Determine the [x, y] coordinate at the center of the cell enclosing the given text.  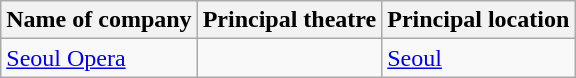
Principal theatre [290, 20]
Principal location [478, 20]
Seoul Opera [99, 58]
Name of company [99, 20]
Seoul [478, 58]
